Output the [x, y] coordinate of the center of the cell containing the given text.  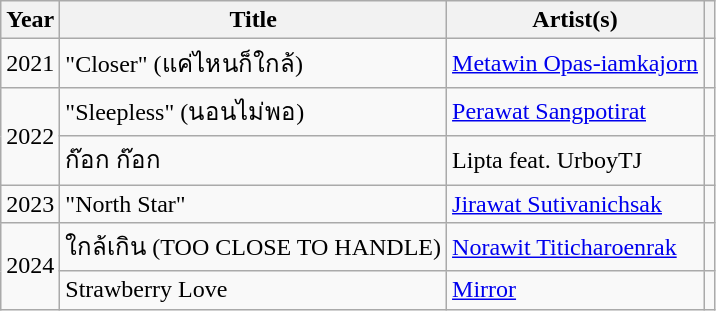
Metawin Opas-iamkajorn [576, 64]
2023 [30, 203]
"Sleepless" (นอนไม่พอ) [254, 112]
ก๊อก ก๊อก [254, 160]
"North Star" [254, 203]
2024 [30, 266]
Year [30, 20]
Lipta feat. UrboyTJ [576, 160]
Strawberry Love [254, 290]
Norawit Titicharoenrak [576, 248]
2021 [30, 64]
2022 [30, 136]
Mirror [576, 290]
Perawat Sangpotirat [576, 112]
Artist(s) [576, 20]
Jirawat Sutivanichsak [576, 203]
Title [254, 20]
ใกล้เกิน (TOO CLOSE TO HANDLE) [254, 248]
"Closer" (แค่ไหนก็ใกล้) [254, 64]
